Detect which cell encompasses the target text, then output its (x, y) center coordinate. 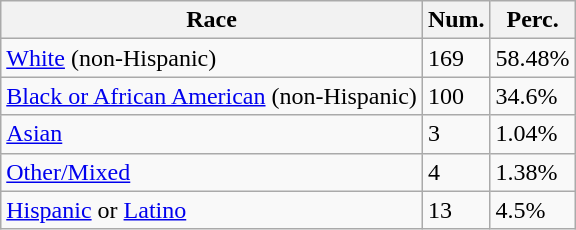
169 (456, 58)
Asian (212, 134)
1.38% (532, 172)
34.6% (532, 96)
Perc. (532, 20)
Other/Mixed (212, 172)
13 (456, 210)
58.48% (532, 58)
White (non-Hispanic) (212, 58)
Race (212, 20)
1.04% (532, 134)
100 (456, 96)
4.5% (532, 210)
Black or African American (non-Hispanic) (212, 96)
Hispanic or Latino (212, 210)
4 (456, 172)
3 (456, 134)
Num. (456, 20)
